Detect which cell encompasses the target text, then output its (X, Y) center coordinate. 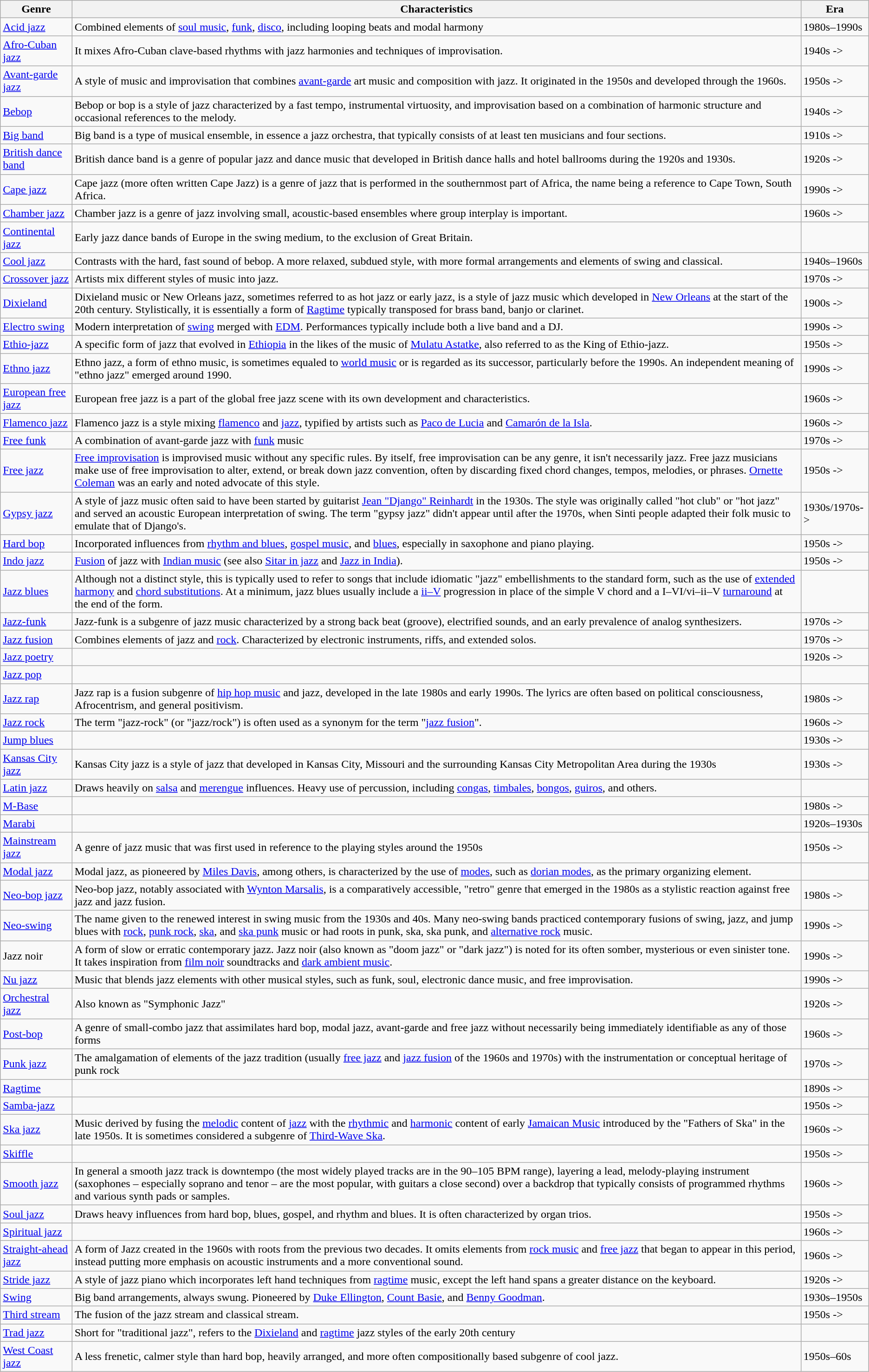
Free jazz (36, 470)
Music that blends jazz elements with other musical styles, such as funk, soul, electronic dance music, and free improvisation. (436, 980)
Indo jazz (36, 561)
Marabi (36, 823)
Flamenco jazz is a style mixing flamenco and jazz, typified by artists such as Paco de Lucia and Camarón de la Isla. (436, 423)
European free jazz is a part of the global free jazz scene with its own development and characteristics. (436, 399)
West Coast jazz (36, 1356)
1930s–1950s (835, 1297)
Modal jazz, as pioneered by Miles Davis, among others, is characterized by the use of modes, such as dorian modes, as the primary organizing element. (436, 871)
Jazz rap (36, 699)
Ethio-jazz (36, 345)
Ska jazz (36, 1130)
Electro swing (36, 327)
Nu jazz (36, 980)
Chamber jazz (36, 213)
Early jazz dance bands of Europe in the swing medium, to the exclusion of Great Britain. (436, 237)
British dance band (36, 159)
Combined elements of soul music, funk, disco, including looping beats and modal harmony (436, 27)
A combination of avant-garde jazz with funk music (436, 440)
Flamenco jazz (36, 423)
Draws heavily on salsa and merengue influences. Heavy use of percussion, including congas, timbales, bongos, guiros, and others. (436, 788)
A style of jazz piano which incorporates left hand techniques from ragtime music, except the left hand spans a greater distance on the keyboard. (436, 1280)
Jazz poetry (36, 657)
Incorporated influences from rhythm and blues, gospel music, and blues, especially in saxophone and piano playing. (436, 543)
Modal jazz (36, 871)
Spiritual jazz (36, 1232)
Orchestral jazz (36, 1003)
Continental jazz (36, 237)
The term "jazz-rock" (or "jazz/rock") is often used as a synonym for the term "jazz fusion". (436, 723)
Modern interpretation of swing merged with EDM. Performances typically include both a live band and a DJ. (436, 327)
Jazz blues (36, 591)
The fusion of the jazz stream and classical stream. (436, 1315)
Samba-jazz (36, 1106)
Short for "traditional jazz", refers to the Dixieland and ragtime jazz styles of the early 20th century (436, 1333)
Contrasts with the hard, fast sound of bebop. A more relaxed, subdued style, with more formal arrangements and elements of swing and classical. (436, 261)
Neo-swing (36, 925)
1980s–1990s (835, 27)
Hard bop (36, 543)
A less frenetic, calmer style than hard bop, heavily arranged, and more often compositionally based subgenre of cool jazz. (436, 1356)
Big band arrangements, always swung. Pioneered by Duke Ellington, Count Basie, and Benny Goodman. (436, 1297)
Third stream (36, 1315)
Genre (36, 9)
1940s–1960s (835, 261)
Swing (36, 1297)
Big band (36, 135)
1930s/1970s-> (835, 513)
Artists mix different styles of music into jazz. (436, 279)
Fusion of jazz with Indian music (see also Sitar in jazz and Jazz in India). (436, 561)
1890s -> (835, 1088)
Skiffle (36, 1154)
Stride jazz (36, 1280)
Characteristics (436, 9)
Era (835, 9)
Dixieland (36, 303)
Ethno jazz (36, 369)
Combines elements of jazz and rock. Characterized by electronic instruments, riffs, and extended solos. (436, 639)
M-Base (36, 806)
Jazz fusion (36, 639)
Draws heavy influences from hard bop, blues, gospel, and rhythm and blues. It is often characterized by organ trios. (436, 1214)
Kansas City jazz is a style of jazz that developed in Kansas City, Missouri and the surrounding Kansas City Metropolitan Area during the 1930s (436, 764)
Post-bop (36, 1034)
Big band is a type of musical ensemble, in essence a jazz orchestra, that typically consists of at least ten musicians and four sections. (436, 135)
British dance band is a genre of popular jazz and dance music that developed in British dance halls and hotel ballrooms during the 1920s and 1930s. (436, 159)
Mainstream jazz (36, 847)
Jazz noir (36, 956)
Free funk (36, 440)
Jump blues (36, 740)
Chamber jazz is a genre of jazz involving small, acoustic-based ensembles where group interplay is important. (436, 213)
Gypsy jazz (36, 513)
It mixes Afro-Cuban clave-based rhythms with jazz harmonies and techniques of improvisation. (436, 51)
Neo-bop jazz (36, 895)
1910s -> (835, 135)
Kansas City jazz (36, 764)
Latin jazz (36, 788)
1900s -> (835, 303)
A genre of jazz music that was first used in reference to the playing styles around the 1950s (436, 847)
Also known as "Symphonic Jazz" (436, 1003)
1950s–60s (835, 1356)
Jazz-funk (36, 621)
Acid jazz (36, 27)
Ragtime (36, 1088)
1920s–1930s (835, 823)
Trad jazz (36, 1333)
Jazz rock (36, 723)
Crossover jazz (36, 279)
Smooth jazz (36, 1184)
Cape jazz (36, 189)
Jazz pop (36, 674)
European free jazz (36, 399)
Punk jazz (36, 1064)
A specific form of jazz that evolved in Ethiopia in the likes of the music of Mulatu Astatke, also referred to as the King of Ethio-jazz. (436, 345)
Cool jazz (36, 261)
Bebop (36, 111)
Avant-garde jazz (36, 81)
Soul jazz (36, 1214)
Straight-ahead jazz (36, 1256)
Afro-Cuban jazz (36, 51)
